Return the [x, y] coordinate for the center point of the cell that contains the specified text.  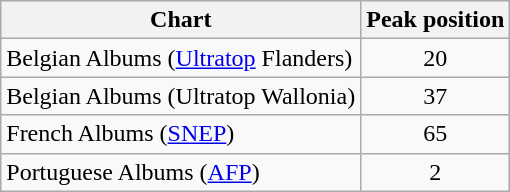
Peak position [436, 20]
Belgian Albums (Ultratop Flanders) [181, 58]
Portuguese Albums (AFP) [181, 172]
2 [436, 172]
French Albums (SNEP) [181, 134]
37 [436, 96]
Chart [181, 20]
65 [436, 134]
Belgian Albums (Ultratop Wallonia) [181, 96]
20 [436, 58]
